Search for the cell housing the specified text and yield its [x, y] center coordinate. 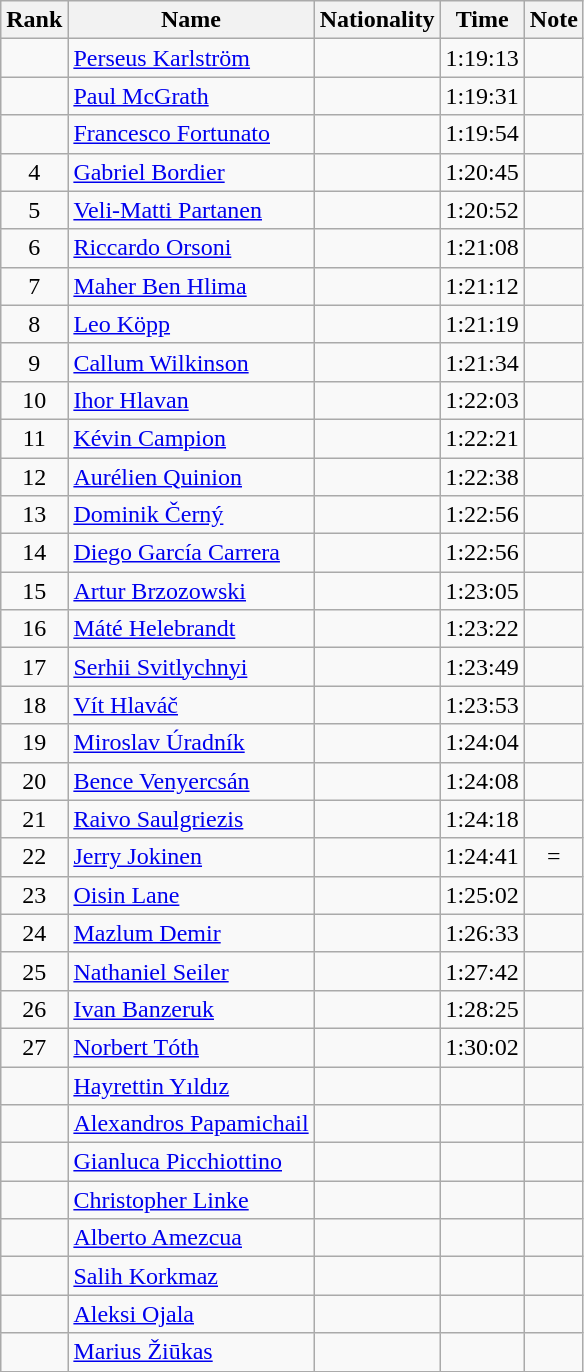
6 [34, 248]
11 [34, 438]
5 [34, 210]
Marius Žiūkas [191, 1352]
1:22:21 [482, 438]
26 [34, 1009]
Máté Helebrandt [191, 629]
1:24:04 [482, 743]
1:24:08 [482, 781]
1:23:05 [482, 591]
20 [34, 781]
Kévin Campion [191, 438]
4 [34, 172]
Time [482, 20]
1:22:03 [482, 400]
Gianluca Picchiottino [191, 1162]
1:30:02 [482, 1047]
14 [34, 553]
Paul McGrath [191, 96]
Jerry Jokinen [191, 857]
Perseus Karlström [191, 58]
9 [34, 362]
Christopher Linke [191, 1200]
Callum Wilkinson [191, 362]
27 [34, 1047]
Nationality [377, 20]
17 [34, 667]
Note [554, 20]
15 [34, 591]
22 [34, 857]
Francesco Fortunato [191, 134]
Bence Venyercsán [191, 781]
Ihor Hlavan [191, 400]
Aleksi Ojala [191, 1314]
10 [34, 400]
1:21:34 [482, 362]
Ivan Banzeruk [191, 1009]
1:27:42 [482, 971]
1:24:41 [482, 857]
12 [34, 477]
Riccardo Orsoni [191, 248]
Vít Hlaváč [191, 705]
Hayrettin Yıldız [191, 1085]
Miroslav Úradník [191, 743]
Gabriel Bordier [191, 172]
13 [34, 515]
21 [34, 819]
Serhii Svitlychnyi [191, 667]
25 [34, 971]
Artur Brzozowski [191, 591]
24 [34, 933]
19 [34, 743]
Salih Korkmaz [191, 1276]
Maher Ben Hlima [191, 286]
Diego García Carrera [191, 553]
Alberto Amezcua [191, 1238]
Mazlum Demir [191, 933]
1:28:25 [482, 1009]
= [554, 857]
Name [191, 20]
1:21:19 [482, 324]
Rank [34, 20]
1:22:38 [482, 477]
Norbert Tóth [191, 1047]
1:26:33 [482, 933]
1:19:13 [482, 58]
Aurélien Quinion [191, 477]
7 [34, 286]
1:20:52 [482, 210]
Nathaniel Seiler [191, 971]
1:23:53 [482, 705]
Veli-Matti Partanen [191, 210]
1:23:49 [482, 667]
Leo Köpp [191, 324]
1:20:45 [482, 172]
Alexandros Papamichail [191, 1124]
16 [34, 629]
1:19:54 [482, 134]
1:23:22 [482, 629]
1:25:02 [482, 895]
1:19:31 [482, 96]
1:24:18 [482, 819]
1:21:08 [482, 248]
18 [34, 705]
Raivo Saulgriezis [191, 819]
8 [34, 324]
Oisin Lane [191, 895]
Dominik Černý [191, 515]
23 [34, 895]
1:21:12 [482, 286]
